Locate the cell with the specified text and output its [X, Y] center coordinate. 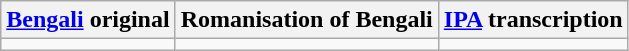
IPA transcription [533, 20]
Bengali original [88, 20]
Romanisation of Bengali [306, 20]
